Identify which cell holds the provided text, then report its (x, y) central coordinate. 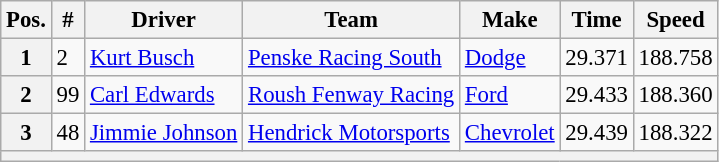
Chevrolet (510, 133)
Roush Fenway Racing (352, 95)
1 (26, 58)
188.360 (676, 95)
Hendrick Motorsports (352, 133)
Pos. (26, 20)
188.758 (676, 58)
Penske Racing South (352, 58)
Dodge (510, 58)
29.439 (596, 133)
99 (68, 95)
Ford (510, 95)
48 (68, 133)
Time (596, 20)
188.322 (676, 133)
29.433 (596, 95)
Team (352, 20)
Driver (164, 20)
Speed (676, 20)
Jimmie Johnson (164, 133)
Kurt Busch (164, 58)
3 (26, 133)
Carl Edwards (164, 95)
Make (510, 20)
# (68, 20)
29.371 (596, 58)
